Capture the cell that displays the provided text and extract its [x, y] central coordinate. 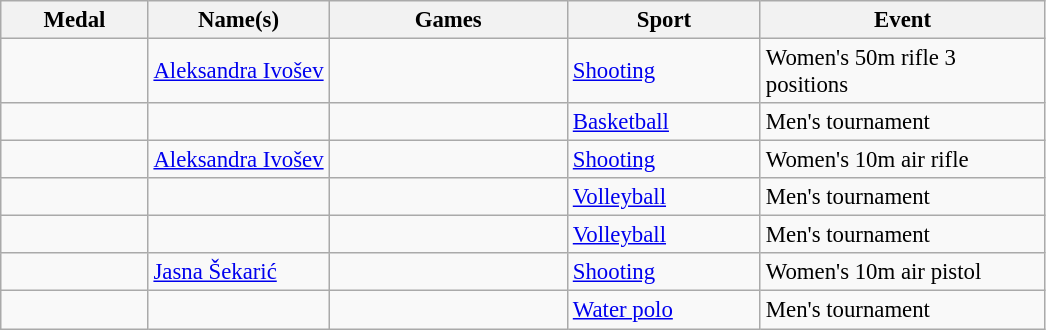
Women's 10m air pistol [902, 273]
Jasna Šekarić [238, 273]
Women's 50m rifle 3 positions [902, 72]
Women's 10m air rifle [902, 160]
Water polo [664, 310]
Name(s) [238, 20]
Medal [74, 20]
Games [448, 20]
Basketball [664, 122]
Sport [664, 20]
Event [902, 20]
